Capture the cell that displays the provided text and extract its (X, Y) central coordinate. 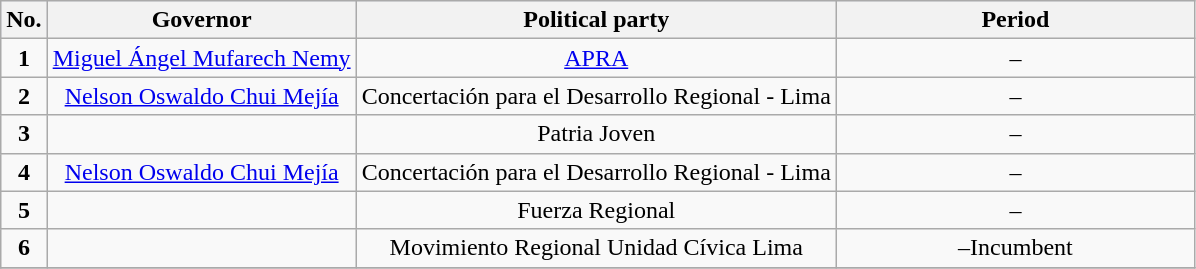
–Incumbent (1015, 248)
Period (1015, 20)
1 (24, 58)
4 (24, 172)
No. (24, 20)
5 (24, 210)
Miguel Ángel Mufarech Nemy (202, 58)
APRA (596, 58)
Movimiento Regional Unidad Cívica Lima (596, 248)
3 (24, 134)
2 (24, 96)
Patria Joven (596, 134)
Fuerza Regional (596, 210)
Governor (202, 20)
Political party (596, 20)
6 (24, 248)
